Detect which cell encompasses the target text, then output its (x, y) center coordinate. 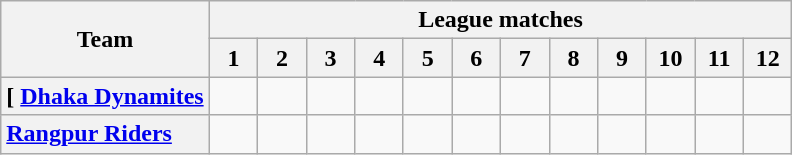
11 (720, 58)
4 (380, 58)
3 (330, 58)
5 (428, 58)
1 (234, 58)
[ Dhaka Dynamites (105, 96)
Team (105, 39)
8 (574, 58)
7 (526, 58)
Rangpur Riders (105, 134)
9 (622, 58)
6 (476, 58)
12 (768, 58)
2 (282, 58)
10 (670, 58)
League matches (500, 20)
